Determine the [x, y] coordinate at the center of the cell enclosing the given text.  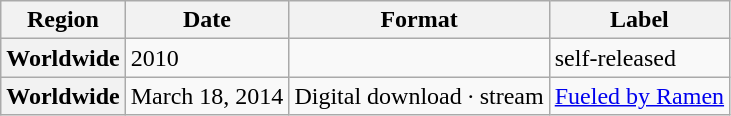
March 18, 2014 [207, 96]
Format [419, 20]
Date [207, 20]
2010 [207, 58]
Region [63, 20]
Fueled by Ramen [639, 96]
Label [639, 20]
Digital download · stream [419, 96]
self-released [639, 58]
